Return the (X, Y) coordinate for the center point of the cell that contains the specified text.  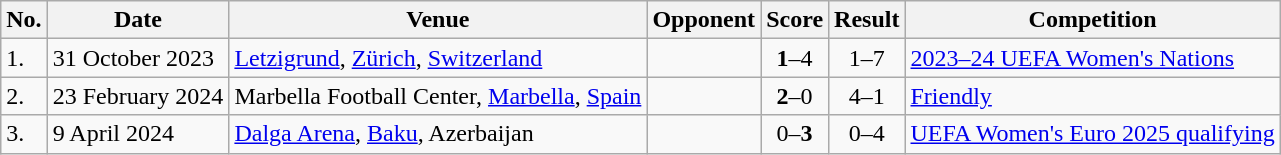
1–4 (795, 58)
Date (138, 20)
Competition (1092, 20)
Result (867, 20)
Friendly (1092, 96)
UEFA Women's Euro 2025 qualifying (1092, 134)
9 April 2024 (138, 134)
No. (24, 20)
0–4 (867, 134)
1. (24, 58)
2. (24, 96)
2–0 (795, 96)
4–1 (867, 96)
1–7 (867, 58)
Score (795, 20)
31 October 2023 (138, 58)
Venue (438, 20)
Dalga Arena, Baku, Azerbaijan (438, 134)
2023–24 UEFA Women's Nations (1092, 58)
0–3 (795, 134)
Letzigrund, Zürich, Switzerland (438, 58)
23 February 2024 (138, 96)
Marbella Football Center, Marbella, Spain (438, 96)
3. (24, 134)
Opponent (704, 20)
